Locate the cell with the specified text and output its [X, Y] center coordinate. 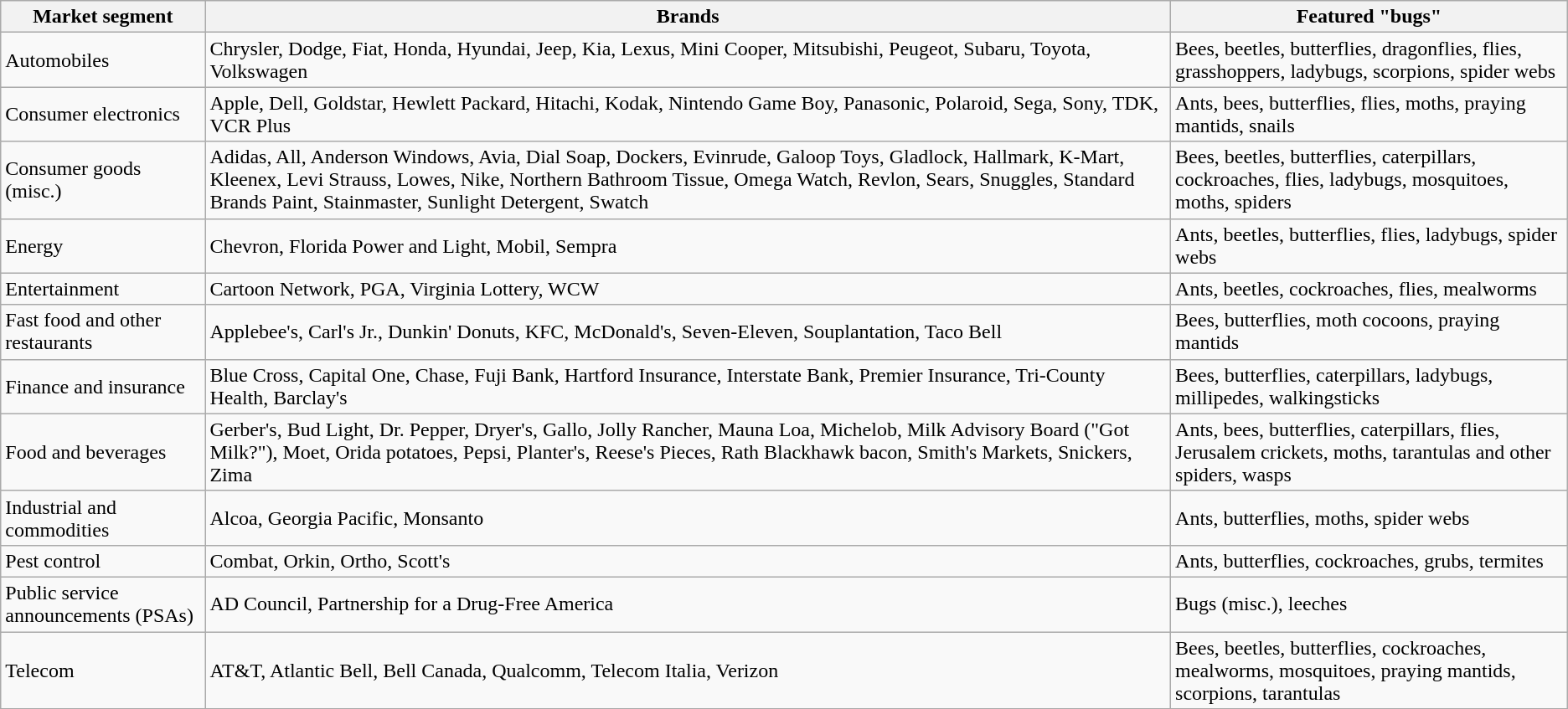
Finance and insurance [103, 387]
Consumer goods (misc.) [103, 180]
Bees, beetles, butterflies, cockroaches, mealworms, mosquitoes, praying mantids, scorpions, tarantulas [1369, 670]
Consumer electronics [103, 114]
Pest control [103, 561]
Blue Cross, Capital One, Chase, Fuji Bank, Hartford Insurance, Interstate Bank, Premier Insurance, Tri-County Health, Barclay's [689, 387]
Bees, butterflies, moth cocoons, praying mantids [1369, 331]
Ants, bees, butterflies, caterpillars, flies, Jerusalem crickets, moths, tarantulas and other spiders, wasps [1369, 452]
Bees, beetles, butterflies, caterpillars, cockroaches, flies, ladybugs, mosquitoes, moths, spiders [1369, 180]
Telecom [103, 670]
Ants, butterflies, cockroaches, grubs, termites [1369, 561]
Featured "bugs" [1369, 17]
Bees, butterflies, caterpillars, ladybugs, millipedes, walkingsticks [1369, 387]
Cartoon Network, PGA, Virginia Lottery, WCW [689, 289]
Ants, beetles, cockroaches, flies, mealworms [1369, 289]
Brands [689, 17]
Energy [103, 246]
AD Council, Partnership for a Drug-Free America [689, 604]
Entertainment [103, 289]
Ants, beetles, butterflies, flies, ladybugs, spider webs [1369, 246]
Applebee's, Carl's Jr., Dunkin' Donuts, KFC, McDonald's, Seven-Eleven, Souplantation, Taco Bell [689, 331]
Public service announcements (PSAs) [103, 604]
AT&T, Atlantic Bell, Bell Canada, Qualcomm, Telecom Italia, Verizon [689, 670]
Automobiles [103, 60]
Ants, bees, butterflies, flies, moths, praying mantids, snails [1369, 114]
Market segment [103, 17]
Ants, butterflies, moths, spider webs [1369, 517]
Bees, beetles, butterflies, dragonflies, flies, grasshoppers, ladybugs, scorpions, spider webs [1369, 60]
Apple, Dell, Goldstar, Hewlett Packard, Hitachi, Kodak, Nintendo Game Boy, Panasonic, Polaroid, Sega, Sony, TDK, VCR Plus [689, 114]
Food and beverages [103, 452]
Fast food and other restaurants [103, 331]
Chevron, Florida Power and Light, Mobil, Sempra [689, 246]
Industrial and commodities [103, 517]
Combat, Orkin, Ortho, Scott's [689, 561]
Alcoa, Georgia Pacific, Monsanto [689, 517]
Chrysler, Dodge, Fiat, Honda, Hyundai, Jeep, Kia, Lexus, Mini Cooper, Mitsubishi, Peugeot, Subaru, Toyota, Volkswagen [689, 60]
Bugs (misc.), leeches [1369, 604]
